Identify which cell holds the provided text, then report its [X, Y] central coordinate. 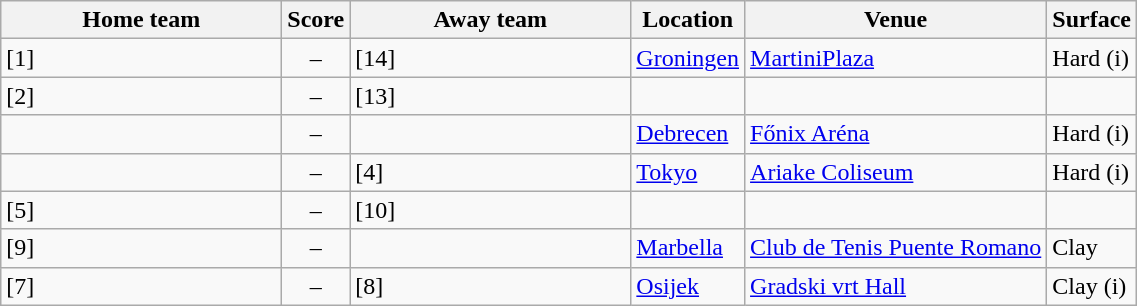
Ariake Coliseum [896, 172]
Tokyo [688, 172]
Marbella [688, 248]
[10] [490, 210]
Osijek [688, 286]
Főnix Aréna [896, 134]
Gradski vrt Hall [896, 286]
[4] [490, 172]
Clay (i) [1092, 286]
[8] [490, 286]
[1] [142, 58]
Club de Tenis Puente Romano [896, 248]
Clay [1092, 248]
[9] [142, 248]
Surface [1092, 20]
Groningen [688, 58]
Score [316, 20]
Debrecen [688, 134]
Away team [490, 20]
[7] [142, 286]
Venue [896, 20]
[13] [490, 96]
Location [688, 20]
Home team [142, 20]
MartiniPlaza [896, 58]
[14] [490, 58]
[5] [142, 210]
[2] [142, 96]
